From the cell containing the given text, extract its center point as (X, Y) coordinate. 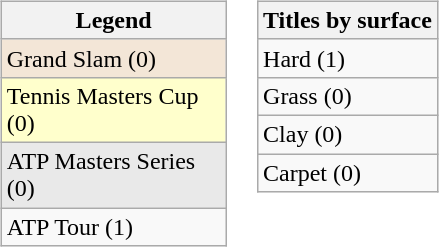
Tennis Masters Cup (0) (114, 110)
Clay (0) (348, 134)
Legend (114, 20)
Hard (1) (348, 58)
Carpet (0) (348, 173)
Titles by surface (348, 20)
Grand Slam (0) (114, 58)
Grass (0) (348, 96)
ATP Tour (1) (114, 227)
ATP Masters Series (0) (114, 174)
